Search for the cell housing the specified text and yield its (X, Y) center coordinate. 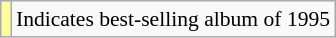
Indicates best-selling album of 1995 (173, 19)
